For the text-containing cell, return its midpoint in [X, Y] coordinate format. 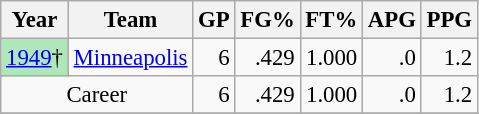
APG [392, 20]
Team [130, 20]
1949† [35, 58]
PPG [449, 20]
FT% [332, 20]
Year [35, 20]
Career [97, 95]
GP [214, 20]
FG% [268, 20]
Minneapolis [130, 58]
